Extract the [x, y] coordinate from the center of the cell holding the provided text.  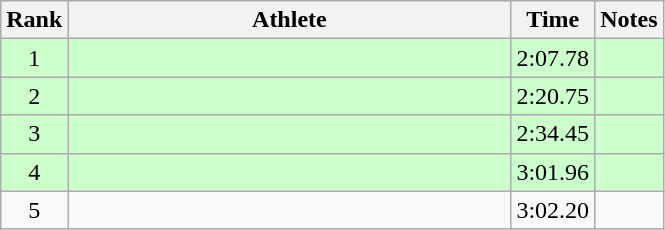
3:01.96 [553, 172]
2 [34, 96]
2:20.75 [553, 96]
1 [34, 58]
2:07.78 [553, 58]
Athlete [290, 20]
Time [553, 20]
2:34.45 [553, 134]
4 [34, 172]
5 [34, 210]
Rank [34, 20]
Notes [629, 20]
3 [34, 134]
3:02.20 [553, 210]
